Provide the (X, Y) coordinate of the cell's center where the given text is located.  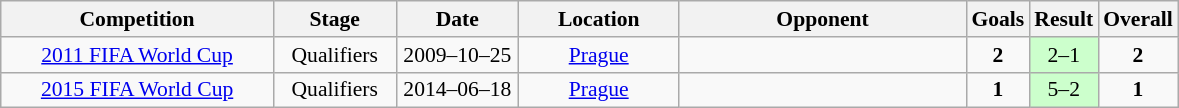
Goals (998, 19)
2015 FIFA World Cup (138, 90)
Date (458, 19)
2–1 (1064, 55)
Location (599, 19)
Opponent (823, 19)
5–2 (1064, 90)
2009–10–25 (458, 55)
Stage (334, 19)
Overall (1138, 19)
2014–06–18 (458, 90)
Competition (138, 19)
Result (1064, 19)
2011 FIFA World Cup (138, 55)
